Scan for the cell matching the given text and deliver its (x, y) coordinate at center. 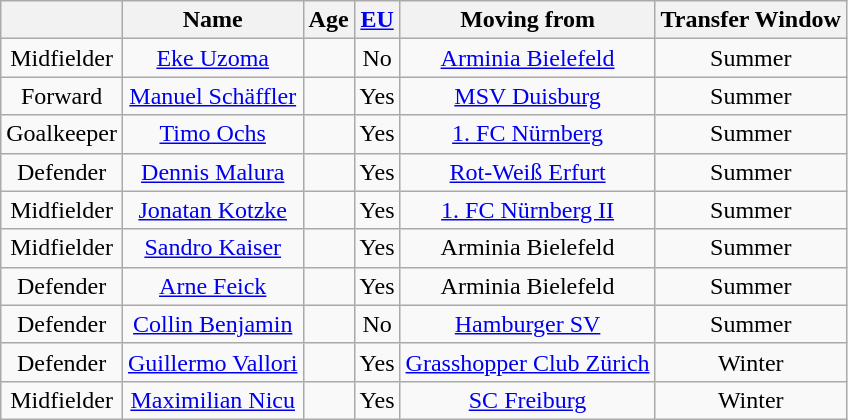
Age (328, 20)
Jonatan Kotzke (212, 210)
Dennis Malura (212, 172)
Moving from (528, 20)
Timo Ochs (212, 134)
Collin Benjamin (212, 324)
Eke Uzoma (212, 58)
Arne Feick (212, 286)
Maximilian Nicu (212, 400)
Hamburger SV (528, 324)
EU (377, 20)
1. FC Nürnberg II (528, 210)
Grasshopper Club Zürich (528, 362)
Goalkeeper (62, 134)
Sandro Kaiser (212, 248)
Forward (62, 96)
Name (212, 20)
1. FC Nürnberg (528, 134)
Manuel Schäffler (212, 96)
MSV Duisburg (528, 96)
Guillermo Vallori (212, 362)
SC Freiburg (528, 400)
Transfer Window (750, 20)
Rot-Weiß Erfurt (528, 172)
